From the cell containing the given text, extract its center point as [x, y] coordinate. 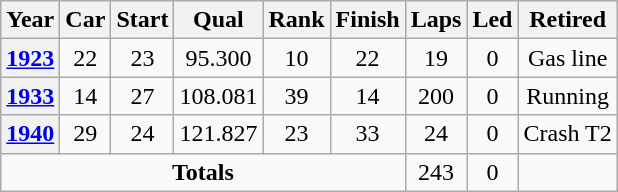
27 [142, 96]
Car [86, 20]
33 [368, 134]
243 [436, 172]
200 [436, 96]
19 [436, 58]
Crash T2 [568, 134]
95.300 [218, 58]
Running [568, 96]
39 [296, 96]
10 [296, 58]
Totals [203, 172]
1940 [30, 134]
108.081 [218, 96]
1933 [30, 96]
Year [30, 20]
Retired [568, 20]
29 [86, 134]
Qual [218, 20]
Led [492, 20]
121.827 [218, 134]
Rank [296, 20]
1923 [30, 58]
Laps [436, 20]
Gas line [568, 58]
Finish [368, 20]
Start [142, 20]
